Determine the (x, y) coordinate at the center of the cell enclosing the given text.  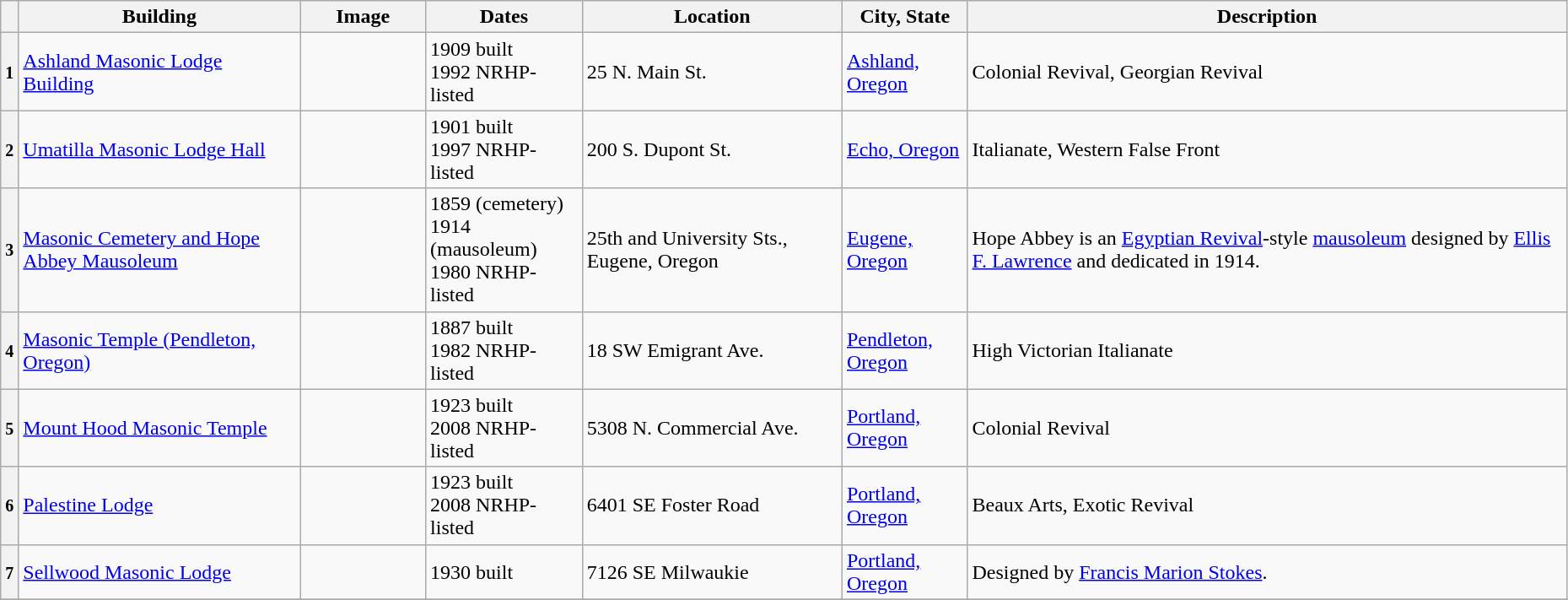
1 (10, 72)
7126 SE Milwaukie (712, 572)
7 (10, 572)
Masonic Temple (Pendleton, Oregon) (159, 350)
1887 built1982 NRHP-listed (504, 350)
High Victorian Italianate (1267, 350)
Ashland Masonic Lodge Building (159, 72)
18 SW Emigrant Ave. (712, 350)
Sellwood Masonic Lodge (159, 572)
1901 built1997 NRHP-listed (504, 149)
Colonial Revival (1267, 428)
Building (159, 17)
2 (10, 149)
Hope Abbey is an Egyptian Revival-style mausoleum designed by Ellis F. Lawrence and dedicated in 1914. (1267, 250)
4 (10, 350)
5 (10, 428)
Masonic Cemetery and Hope Abbey Mausoleum (159, 250)
City, State (904, 17)
200 S. Dupont St. (712, 149)
Palestine Lodge (159, 505)
Colonial Revival, Georgian Revival (1267, 72)
Ashland, Oregon (904, 72)
6 (10, 505)
Image (363, 17)
25 N. Main St. (712, 72)
25th and University Sts., Eugene, Oregon (712, 250)
Description (1267, 17)
Echo, Oregon (904, 149)
Pendleton, Oregon (904, 350)
3 (10, 250)
Eugene, Oregon (904, 250)
6401 SE Foster Road (712, 505)
Mount Hood Masonic Temple (159, 428)
1909 built1992 NRHP-listed (504, 72)
5308 N. Commercial Ave. (712, 428)
Beaux Arts, Exotic Revival (1267, 505)
Designed by Francis Marion Stokes. (1267, 572)
Location (712, 17)
1859 (cemetery)1914 (mausoleum)1980 NRHP-listed (504, 250)
Umatilla Masonic Lodge Hall (159, 149)
Dates (504, 17)
Italianate, Western False Front (1267, 149)
1930 built (504, 572)
